Pinpoint the cell where the given text exists, returning its (X, Y) midpoint coordinate. 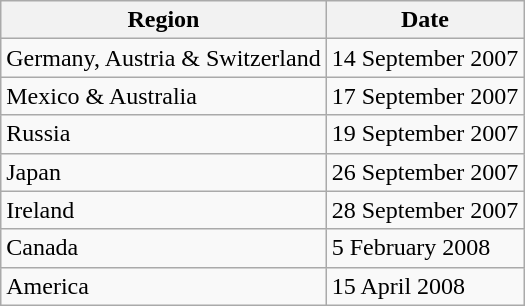
5 February 2008 (425, 248)
15 April 2008 (425, 286)
19 September 2007 (425, 134)
Germany, Austria & Switzerland (164, 58)
14 September 2007 (425, 58)
Region (164, 20)
Canada (164, 248)
26 September 2007 (425, 172)
28 September 2007 (425, 210)
Date (425, 20)
Japan (164, 172)
Ireland (164, 210)
Mexico & Australia (164, 96)
Russia (164, 134)
17 September 2007 (425, 96)
America (164, 286)
